Scan for the cell matching the given text and deliver its (x, y) coordinate at center. 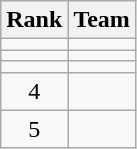
Team (102, 20)
Rank (34, 20)
4 (34, 91)
5 (34, 129)
